Return [X, Y] of the center of cell containing provided text 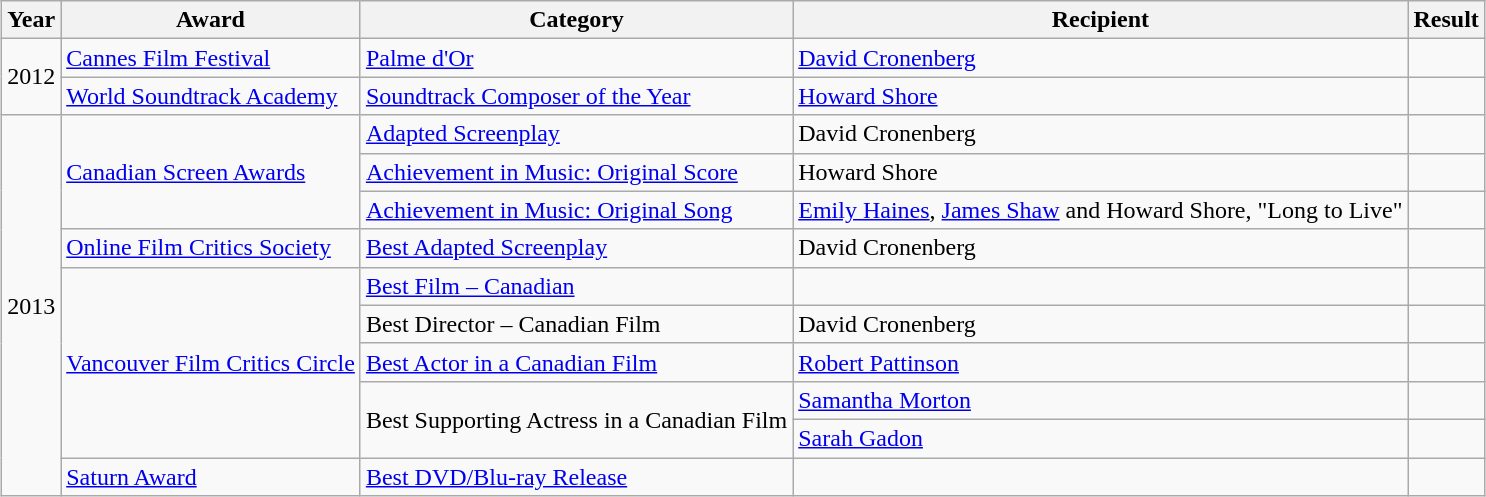
Samantha Morton [1100, 400]
Cannes Film Festival [211, 58]
Sarah Gadon [1100, 438]
Achievement in Music: Original Score [576, 172]
2013 [32, 306]
Best Supporting Actress in a Canadian Film [576, 419]
Canadian Screen Awards [211, 172]
Vancouver Film Critics Circle [211, 362]
Year [32, 20]
Achievement in Music: Original Song [576, 210]
Best Actor in a Canadian Film [576, 362]
Best DVD/Blu-ray Release [576, 477]
Soundtrack Composer of the Year [576, 96]
Award [211, 20]
Robert Pattinson [1100, 362]
Palme d'Or [576, 58]
Saturn Award [211, 477]
Result [1446, 20]
Adapted Screenplay [576, 134]
Best Film – Canadian [576, 286]
Online Film Critics Society [211, 248]
Emily Haines, James Shaw and Howard Shore, "Long to Live" [1100, 210]
Recipient [1100, 20]
2012 [32, 77]
Best Adapted Screenplay [576, 248]
Best Director – Canadian Film [576, 324]
World Soundtrack Academy [211, 96]
Category [576, 20]
